Extract the [X, Y] coordinate from the center of the cell holding the provided text.  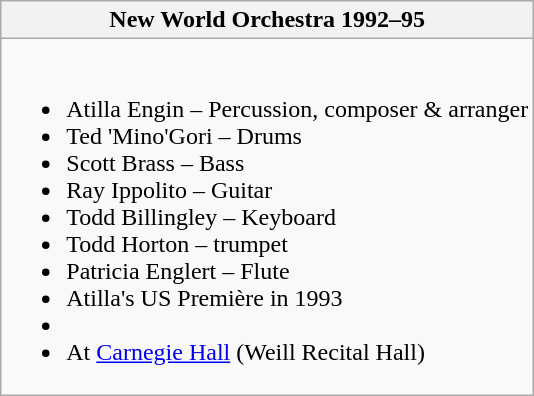
New World Orchestra 1992–95 [268, 20]
